Determine the [x, y] coordinate at the center of the cell enclosing the given text.  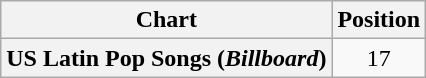
Position [379, 20]
Chart [166, 20]
17 [379, 58]
US Latin Pop Songs (Billboard) [166, 58]
